Scan for the cell matching the given text and deliver its (x, y) coordinate at center. 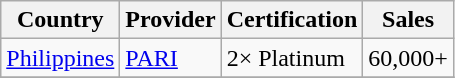
60,000+ (408, 58)
Philippines (60, 58)
Provider (170, 20)
2× Platinum (292, 58)
Country (60, 20)
Certification (292, 20)
Sales (408, 20)
PARI (170, 58)
